Return [x, y] of the center of cell containing provided text 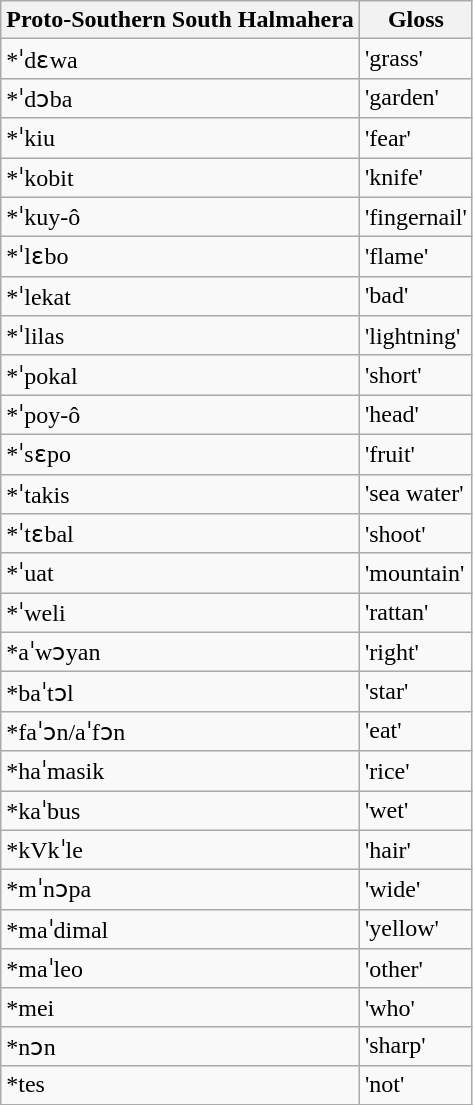
*ˈlilas [180, 336]
'fruit' [416, 454]
'not' [416, 1085]
*mei [180, 1007]
*baˈtɔl [180, 692]
'rice' [416, 771]
*ˈsɛpo [180, 454]
'yellow' [416, 929]
'bad' [416, 296]
*kVkˈle [180, 850]
*aˈwɔyan [180, 652]
'rattan' [416, 613]
'flame' [416, 257]
*ˈkiu [180, 138]
*nɔn [180, 1046]
*ˈweli [180, 613]
*ˈdɔba [180, 98]
*maˈleo [180, 969]
*ˈkuy-ô [180, 217]
'fingernail' [416, 217]
*ˈtɛbal [180, 534]
'sharp' [416, 1046]
*haˈmasik [180, 771]
*faˈɔn/aˈfɔn [180, 731]
'knife' [416, 178]
'wide' [416, 890]
'lightning' [416, 336]
'who' [416, 1007]
'hair' [416, 850]
'garden' [416, 98]
*ˈuat [180, 573]
*tes [180, 1085]
'fear' [416, 138]
*ˈkobit [180, 178]
'shoot' [416, 534]
'mountain' [416, 573]
'right' [416, 652]
*mˈnɔpa [180, 890]
*kaˈbus [180, 810]
*ˈlekat [180, 296]
'head' [416, 415]
'short' [416, 375]
*maˈdimal [180, 929]
*ˈlɛbo [180, 257]
'star' [416, 692]
*ˈdɛwa [180, 59]
*ˈtakis [180, 494]
'eat' [416, 731]
*ˈpokal [180, 375]
Gloss [416, 20]
'wet' [416, 810]
'other' [416, 969]
'grass' [416, 59]
Proto-Southern South Halmahera [180, 20]
'sea water' [416, 494]
*ˈpoy-ô [180, 415]
